From the cell containing the given text, extract its center point as (x, y) coordinate. 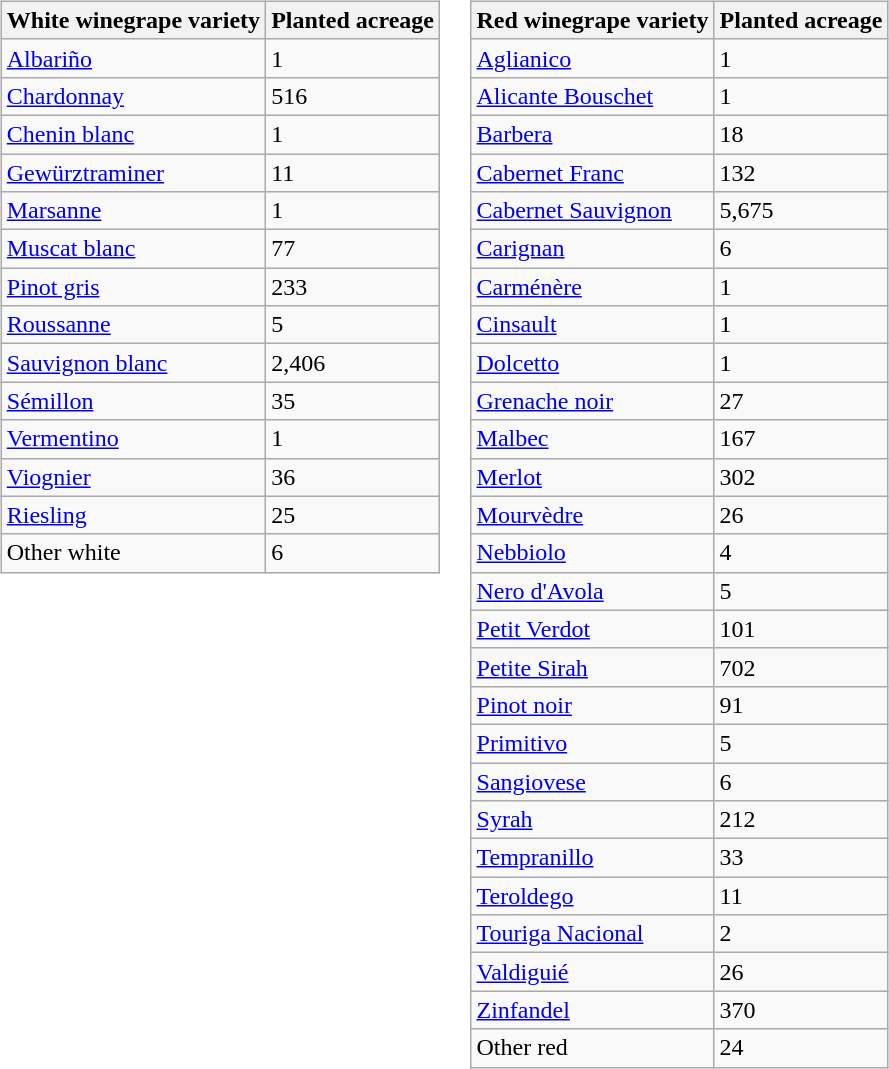
702 (801, 667)
Albariño (133, 58)
4 (801, 553)
Cabernet Sauvignon (592, 211)
Mourvèdre (592, 515)
5,675 (801, 211)
Vermentino (133, 439)
212 (801, 820)
Red winegrape variety (592, 20)
Marsanne (133, 211)
91 (801, 705)
Petit Verdot (592, 629)
Valdiguié (592, 972)
Zinfandel (592, 1010)
Other white (133, 553)
Alicante Bouschet (592, 96)
Syrah (592, 820)
Primitivo (592, 743)
132 (801, 173)
Gewürztraminer (133, 173)
Chardonnay (133, 96)
Dolcetto (592, 363)
Barbera (592, 134)
25 (353, 515)
Viognier (133, 477)
370 (801, 1010)
Carménère (592, 287)
Pinot gris (133, 287)
Riesling (133, 515)
516 (353, 96)
Pinot noir (592, 705)
Chenin blanc (133, 134)
White winegrape variety (133, 20)
Grenache noir (592, 401)
101 (801, 629)
2 (801, 934)
Petite Sirah (592, 667)
Cabernet Franc (592, 173)
Muscat blanc (133, 249)
27 (801, 401)
302 (801, 477)
233 (353, 287)
Sauvignon blanc (133, 363)
Aglianico (592, 58)
33 (801, 858)
Other red (592, 1048)
18 (801, 134)
24 (801, 1048)
Teroldego (592, 896)
Roussanne (133, 325)
Nebbiolo (592, 553)
Nero d'Avola (592, 591)
36 (353, 477)
Merlot (592, 477)
77 (353, 249)
Carignan (592, 249)
2,406 (353, 363)
Touriga Nacional (592, 934)
Sémillon (133, 401)
Sangiovese (592, 781)
Tempranillo (592, 858)
167 (801, 439)
35 (353, 401)
Cinsault (592, 325)
Malbec (592, 439)
